Provide the [x, y] coordinate of the cell's center where the given text is located.  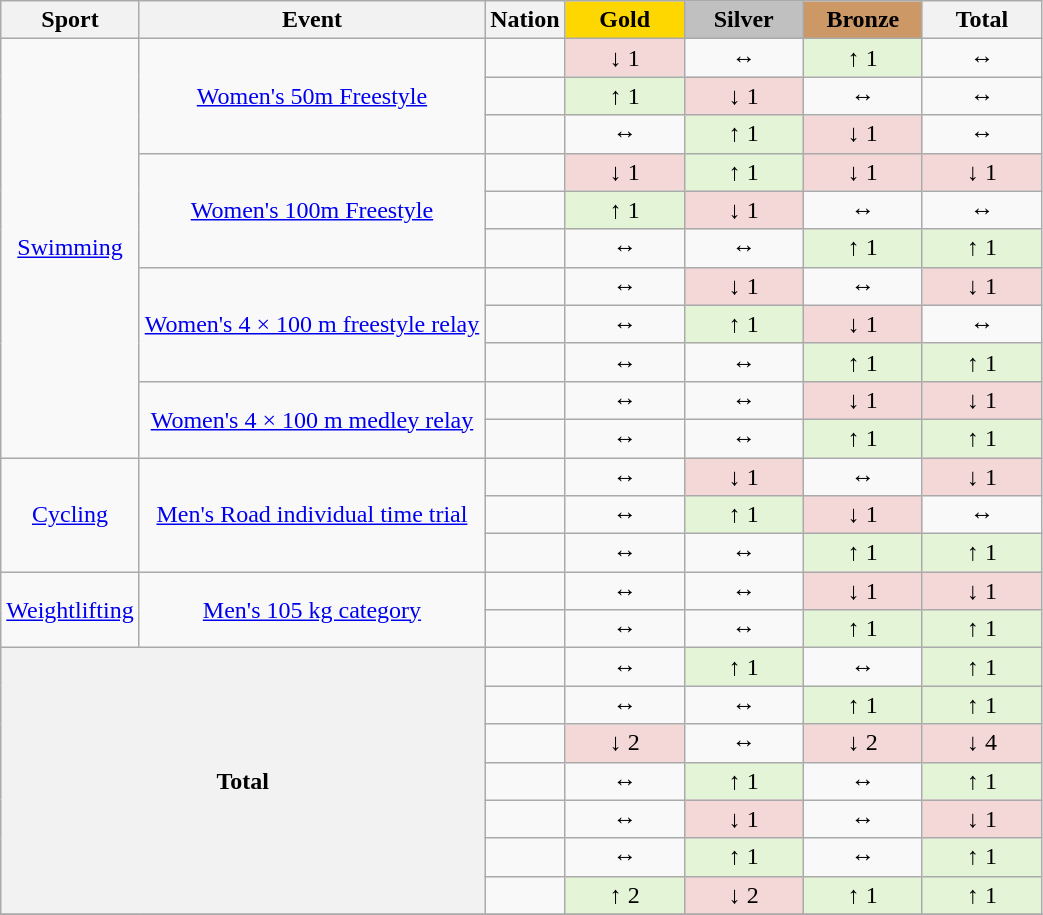
Men's 105 kg category [312, 610]
Cycling [70, 515]
Women's 100m Freestyle [312, 210]
Gold [624, 20]
Nation [525, 20]
Men's Road individual time trial [312, 515]
↓ 4 [982, 743]
Women's 4 × 100 m freestyle relay [312, 324]
Swimming [70, 248]
↑ 2 [624, 895]
Women's 4 × 100 m medley relay [312, 419]
Sport [70, 20]
Bronze [862, 20]
Weightlifting [70, 610]
Event [312, 20]
Silver [744, 20]
Women's 50m Freestyle [312, 96]
